From the cell containing the given text, extract its center point as (x, y) coordinate. 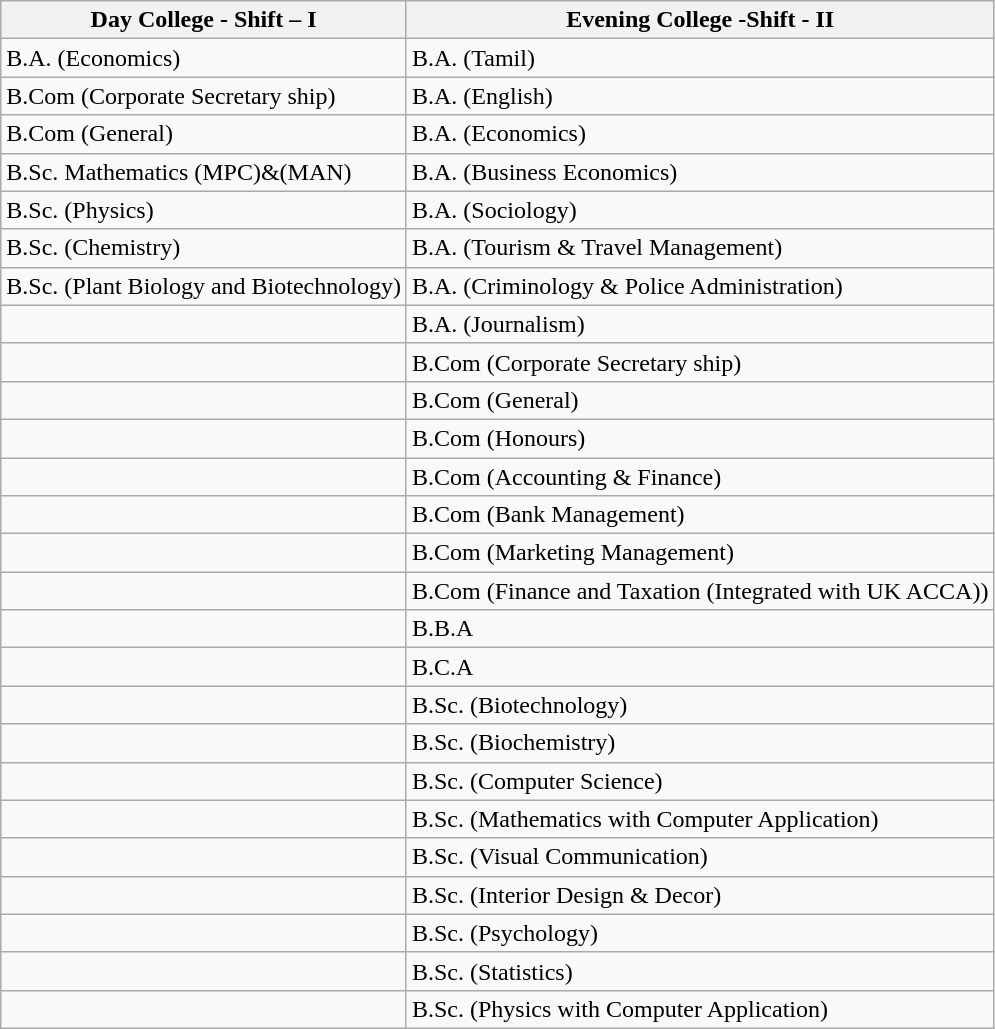
B.Sc. (Chemistry) (204, 248)
B.A. (Tourism & Travel Management) (700, 248)
B.A. (Tamil) (700, 58)
B.Com (Honours) (700, 438)
B.A. (Criminology & Police Administration) (700, 286)
B.Sc. (Psychology) (700, 933)
B.Sc. (Biochemistry) (700, 743)
B.A. (Journalism) (700, 324)
B.A. (English) (700, 96)
B.Sc. (Mathematics with Computer Application) (700, 819)
Day College - Shift – I (204, 20)
B.Sc. (Computer Science) (700, 781)
B.Sc. (Biotechnology) (700, 705)
B.Sc. (Physics) (204, 210)
B.Com (Marketing Management) (700, 553)
B.Com (Finance and Taxation (Integrated with UK ACCA)) (700, 591)
Evening College -Shift - II (700, 20)
B.Sc. Mathematics (MPC)&(MAN) (204, 172)
B.A. (Business Economics) (700, 172)
B.Com (Accounting & Finance) (700, 477)
B.Sc. (Visual Communication) (700, 857)
B.Com (Bank Management) (700, 515)
B.Sc. (Interior Design & Decor) (700, 895)
B.Sc. (Physics with Computer Application) (700, 1009)
B.Sc. (Statistics) (700, 971)
B.A. (Sociology) (700, 210)
B.Sc. (Plant Biology and Biotechnology) (204, 286)
B.C.A (700, 667)
B.B.A (700, 629)
